From the cell containing the given text, extract its center point as [x, y] coordinate. 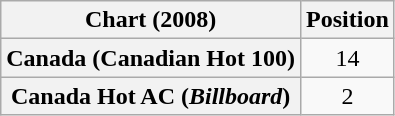
14 [348, 58]
Canada (Canadian Hot 100) [151, 58]
Chart (2008) [151, 20]
Canada Hot AC (Billboard) [151, 96]
Position [348, 20]
2 [348, 96]
